Scan for the cell matching the given text and deliver its (x, y) coordinate at center. 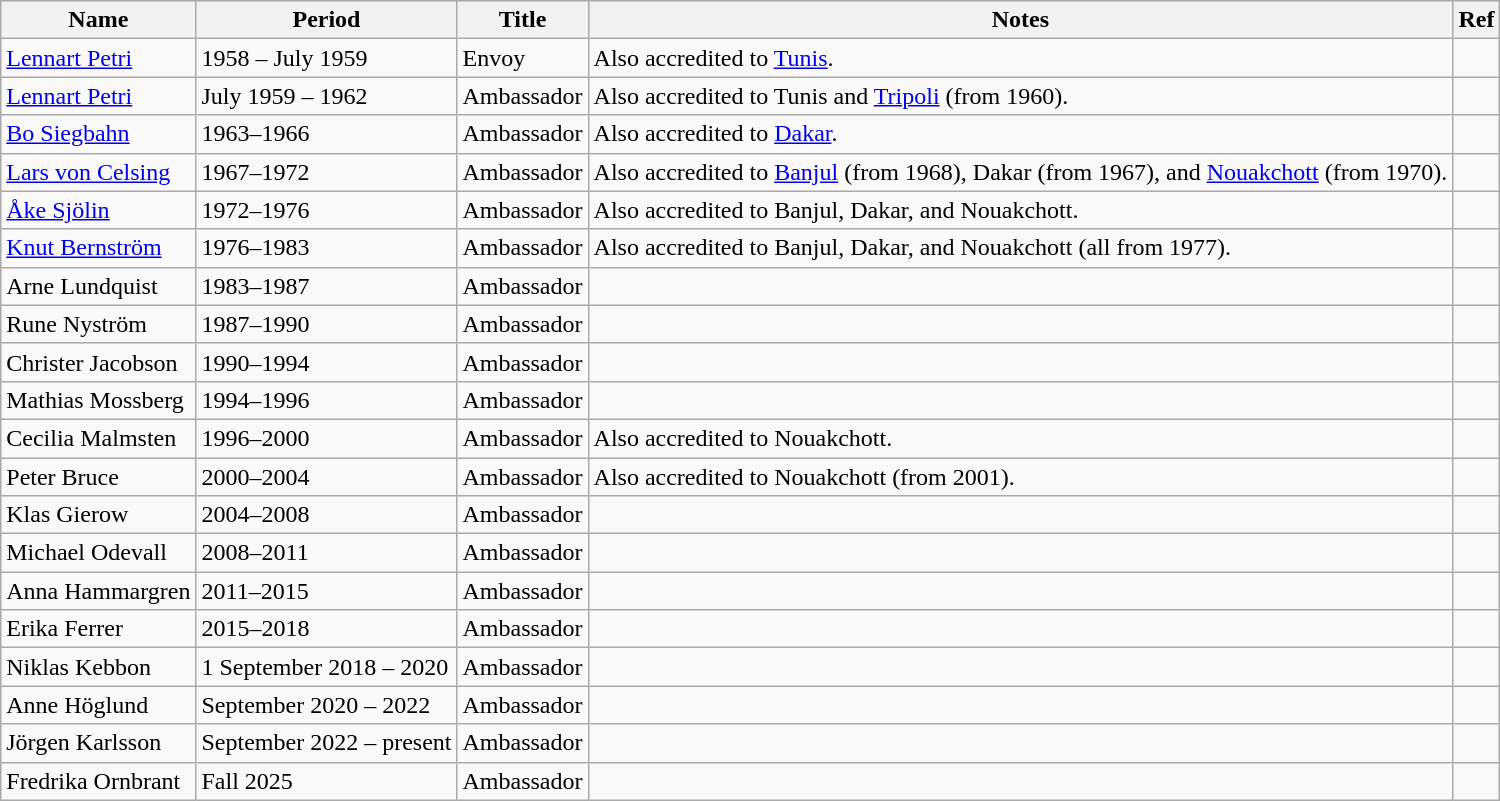
Peter Bruce (98, 477)
Period (326, 20)
Also accredited to Tunis. (1020, 58)
1987–1990 (326, 324)
Also accredited to Banjul, Dakar, and Nouakchott. (1020, 210)
2004–2008 (326, 515)
1958 – July 1959 (326, 58)
Cecilia Malmsten (98, 438)
Fredrika Ornbrant (98, 781)
2000–2004 (326, 477)
1996–2000 (326, 438)
Also accredited to Banjul (from 1968), Dakar (from 1967), and Nouakchott (from 1970). (1020, 172)
Mathias Mossberg (98, 400)
2015–2018 (326, 629)
Also accredited to Nouakchott (from 2001). (1020, 477)
Also accredited to Tunis and Tripoli (from 1960). (1020, 96)
Notes (1020, 20)
Klas Gierow (98, 515)
Title (522, 20)
Also accredited to Banjul, Dakar, and Nouakchott (all from 1977). (1020, 248)
Åke Sjölin (98, 210)
Niklas Kebbon (98, 667)
2011–2015 (326, 591)
1 September 2018 – 2020 (326, 667)
Envoy (522, 58)
1972–1976 (326, 210)
1967–1972 (326, 172)
Name (98, 20)
Bo Siegbahn (98, 134)
Rune Nyström (98, 324)
2008–2011 (326, 553)
1963–1966 (326, 134)
Jörgen Karlsson (98, 743)
Ref (1476, 20)
Michael Odevall (98, 553)
1994–1996 (326, 400)
Christer Jacobson (98, 362)
1990–1994 (326, 362)
Anna Hammargren (98, 591)
Lars von Celsing (98, 172)
Fall 2025 (326, 781)
Arne Lundquist (98, 286)
July 1959 – 1962 (326, 96)
Also accredited to Dakar. (1020, 134)
Anne Höglund (98, 705)
Knut Bernström (98, 248)
September 2020 – 2022 (326, 705)
Also accredited to Nouakchott. (1020, 438)
Erika Ferrer (98, 629)
September 2022 – present (326, 743)
1976–1983 (326, 248)
1983–1987 (326, 286)
